Return the [x, y] coordinate for the center point of the cell that contains the specified text.  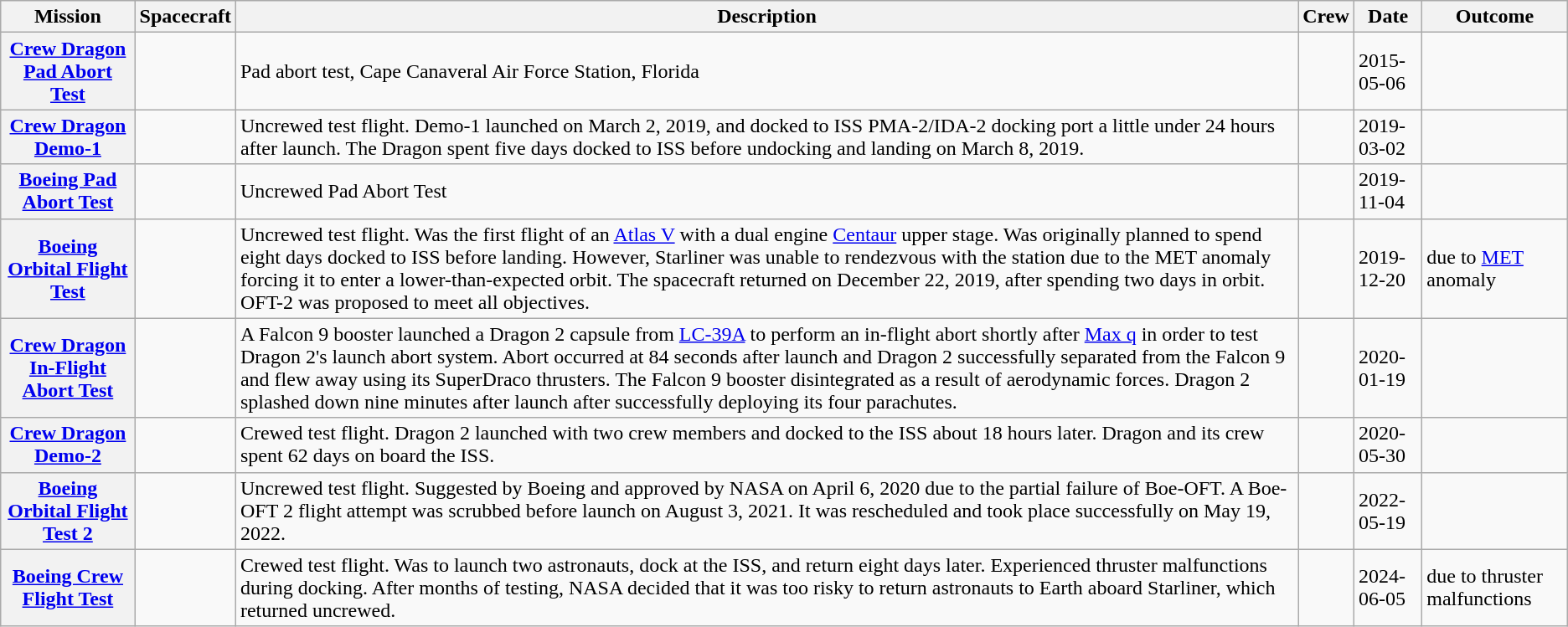
Uncrewed Pad Abort Test [766, 191]
Spacecraft [185, 17]
2024-06-05 [1387, 588]
Date [1387, 17]
2022-05-19 [1387, 511]
Pad abort test, Cape Canaveral Air Force Station, Florida [766, 71]
2020-01-19 [1387, 368]
Crew [1327, 17]
2015-05-06 [1387, 71]
Crew Dragon In-Flight Abort Test [68, 368]
2019-12-20 [1387, 268]
Boeing Pad Abort Test [68, 191]
Crew Dragon Pad Abort Test [68, 71]
2019-03-02 [1387, 137]
Boeing Orbital Flight Test [68, 268]
Boeing Crew Flight Test [68, 588]
Crew Dragon Demo-2 [68, 445]
2019-11-04 [1387, 191]
Description [766, 17]
due to thruster malfunctions [1494, 588]
2020-05-30 [1387, 445]
Mission [68, 17]
Boeing Orbital Flight Test 2 [68, 511]
Outcome [1494, 17]
due to MET anomaly [1494, 268]
Crew Dragon Demo-1 [68, 137]
